Output the [x, y] coordinate of the center of the cell containing the given text.  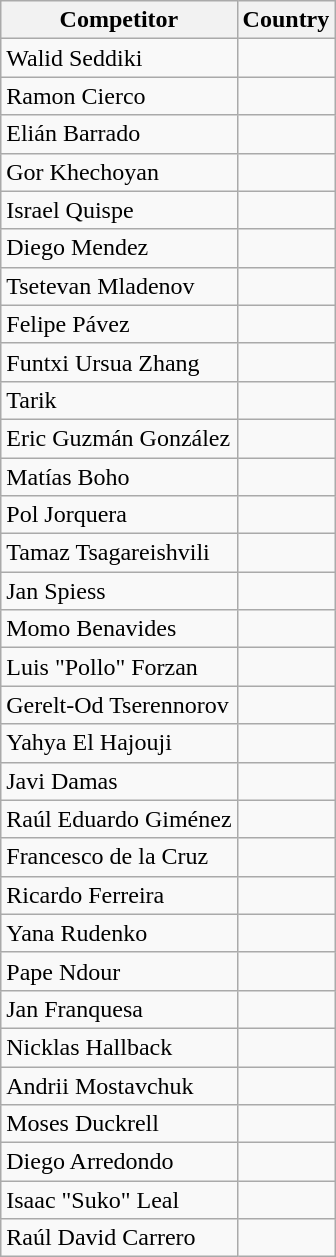
Tamaz Tsagareishvili [119, 553]
Momo Benavides [119, 629]
Raúl David Carrero [119, 1238]
Country [286, 20]
Luis "Pollo" Forzan [119, 667]
Francesco de la Cruz [119, 857]
Elián Barrado [119, 134]
Matías Boho [119, 477]
Gor Khechoyan [119, 172]
Walid Seddiki [119, 58]
Jan Spiess [119, 591]
Diego Mendez [119, 248]
Pape Ndour [119, 971]
Andrii Mostavchuk [119, 1085]
Eric Guzmán González [119, 438]
Pol Jorquera [119, 515]
Competitor [119, 20]
Felipe Pávez [119, 324]
Tarik [119, 400]
Funtxi Ursua Zhang [119, 362]
Diego Arredondo [119, 1162]
Raúl Eduardo Giménez [119, 819]
Yahya El Hajouji [119, 743]
Moses Duckrell [119, 1124]
Ramon Cierco [119, 96]
Isaac "Suko" Leal [119, 1200]
Ricardo Ferreira [119, 895]
Javi Damas [119, 781]
Gerelt-Od Tserennorov [119, 705]
Yana Rudenko [119, 933]
Jan Franquesa [119, 1009]
Tsetevan Mladenov [119, 286]
Israel Quispe [119, 210]
Nicklas Hallback [119, 1047]
